Scan for the cell matching the given text and deliver its (X, Y) coordinate at center. 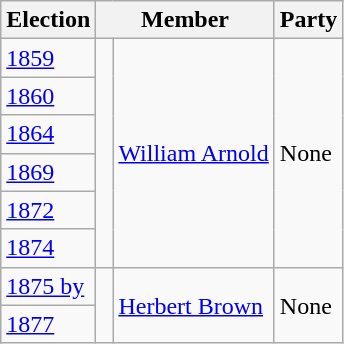
1875 by (48, 286)
Election (48, 20)
Party (308, 20)
1869 (48, 172)
Herbert Brown (194, 305)
1860 (48, 96)
William Arnold (194, 153)
1859 (48, 58)
1874 (48, 248)
1877 (48, 324)
1872 (48, 210)
1864 (48, 134)
Member (185, 20)
